Find where the given text appears and provide that cell's center as (x, y) coordinate. 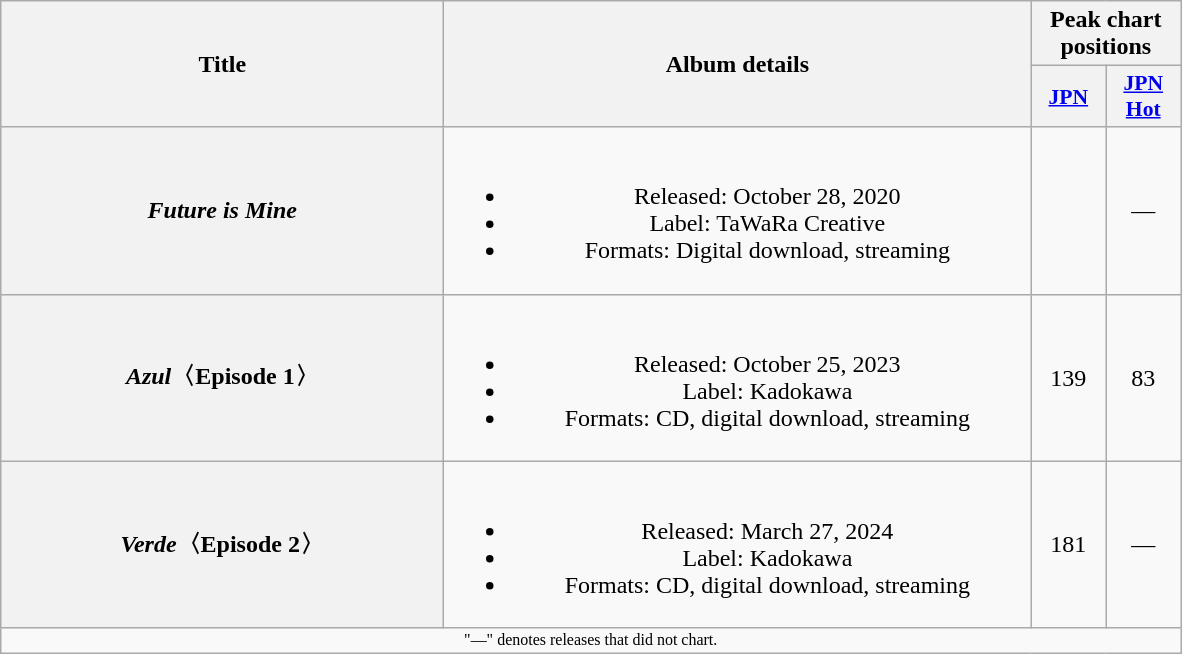
Released: October 28, 2020Label: TaWaRa CreativeFormats: Digital download, streaming (738, 210)
Future is Mine (222, 210)
Released: March 27, 2024Label: KadokawaFormats: CD, digital download, streaming (738, 544)
Verde〈Episode 2〉 (222, 544)
Released: October 25, 2023Label: KadokawaFormats: CD, digital download, streaming (738, 378)
83 (1144, 378)
JPNHot (1144, 96)
"—" denotes releases that did not chart. (591, 640)
181 (1068, 544)
JPN (1068, 96)
Peak chart positions (1106, 34)
Title (222, 64)
139 (1068, 378)
Album details (738, 64)
Azul〈Episode 1〉 (222, 378)
